Output the [X, Y] coordinate of the center of the cell containing the given text.  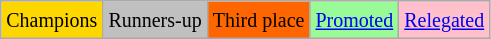
Relegated [444, 20]
Runners-up [155, 20]
Promoted [354, 20]
Third place [258, 20]
Champions [52, 20]
